From the cell containing the given text, extract its center point as [x, y] coordinate. 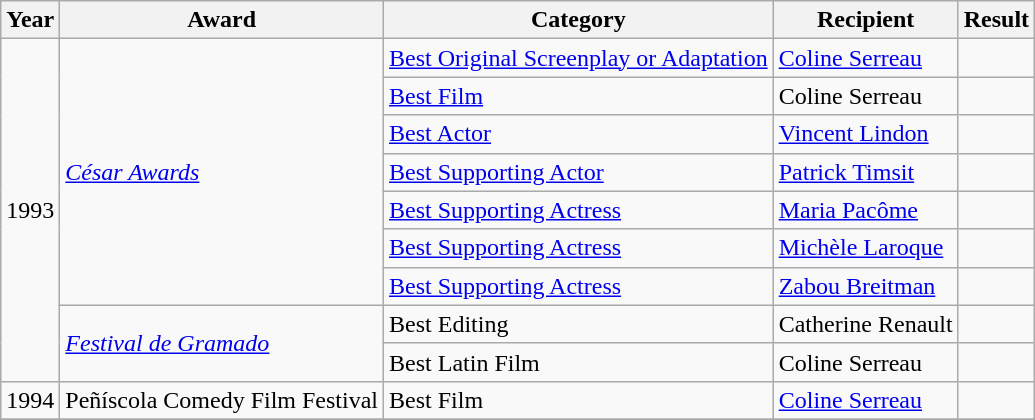
Recipient [866, 20]
Result [996, 20]
Best Latin Film [579, 362]
Patrick Timsit [866, 172]
Best Editing [579, 324]
Best Supporting Actor [579, 172]
1994 [30, 400]
Award [222, 20]
Peñíscola Comedy Film Festival [222, 400]
Year [30, 20]
Michèle Laroque [866, 248]
Catherine Renault [866, 324]
Vincent Lindon [866, 134]
Festival de Gramado [222, 343]
César Awards [222, 172]
Category [579, 20]
Zabou Breitman [866, 286]
Best Original Screenplay or Adaptation [579, 58]
Maria Pacôme [866, 210]
1993 [30, 210]
Best Actor [579, 134]
